Capture the cell that displays the provided text and extract its [X, Y] central coordinate. 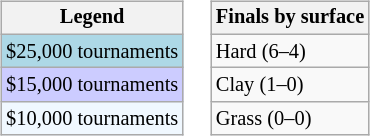
$15,000 tournaments [92, 85]
Hard (6–4) [290, 51]
Legend [92, 18]
Clay (1–0) [290, 85]
$10,000 tournaments [92, 119]
Grass (0–0) [290, 119]
Finals by surface [290, 18]
$25,000 tournaments [92, 51]
